Output the [X, Y] coordinate of the center of the cell containing the given text.  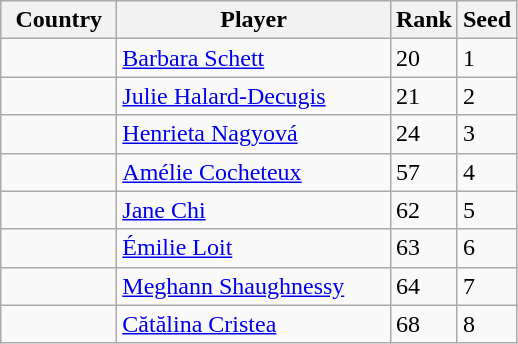
8 [486, 324]
24 [424, 134]
62 [424, 210]
7 [486, 286]
Amélie Cocheteux [254, 172]
64 [424, 286]
Cătălina Cristea [254, 324]
1 [486, 58]
Julie Halard-Decugis [254, 96]
21 [424, 96]
4 [486, 172]
6 [486, 248]
Émilie Loit [254, 248]
68 [424, 324]
5 [486, 210]
Rank [424, 20]
57 [424, 172]
3 [486, 134]
Henrieta Nagyová [254, 134]
Jane Chi [254, 210]
Country [59, 20]
20 [424, 58]
Player [254, 20]
Meghann Shaughnessy [254, 286]
2 [486, 96]
Barbara Schett [254, 58]
Seed [486, 20]
63 [424, 248]
